Detect which cell encompasses the target text, then output its [x, y] center coordinate. 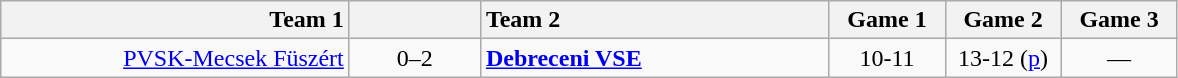
— [1119, 58]
PVSK-Mecsek Füszért [176, 58]
Debreceni VSE [654, 58]
Game 3 [1119, 20]
Team 1 [176, 20]
Game 1 [887, 20]
Game 2 [1003, 20]
0–2 [414, 58]
10-11 [887, 58]
13-12 (p) [1003, 58]
Team 2 [654, 20]
